For the text-containing cell, return its midpoint in [x, y] coordinate format. 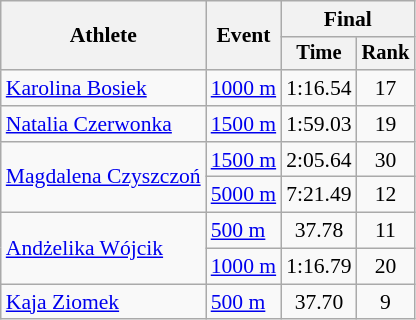
Time [318, 54]
37.70 [318, 302]
Magdalena Czyszczoń [104, 178]
12 [386, 195]
9 [386, 302]
Rank [386, 54]
Andżelika Wójcik [104, 248]
1:16.54 [318, 88]
Kaja Ziomek [104, 302]
19 [386, 124]
Athlete [104, 36]
2:05.64 [318, 160]
Natalia Czerwonka [104, 124]
Karolina Bosiek [104, 88]
37.78 [318, 231]
11 [386, 231]
Event [244, 36]
17 [386, 88]
20 [386, 267]
5000 m [244, 195]
1:16.79 [318, 267]
7:21.49 [318, 195]
Final [348, 19]
30 [386, 160]
1:59.03 [318, 124]
